Determine the (x, y) coordinate at the center of the cell enclosing the given text.  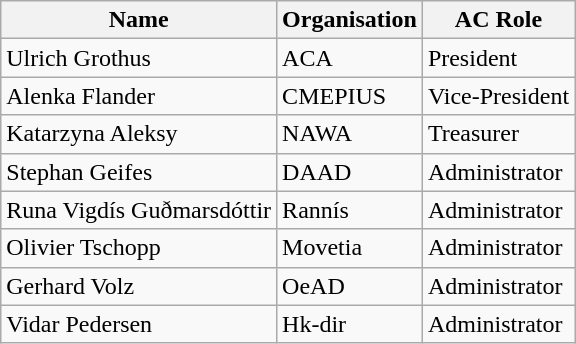
President (498, 58)
Hk-dir (350, 324)
NAWA (350, 134)
Vice-President (498, 96)
Name (139, 20)
Runa Vigdís Guðmarsdóttir (139, 210)
Katarzyna Aleksy (139, 134)
CMEPIUS (350, 96)
Olivier Tschopp (139, 248)
Treasurer (498, 134)
Movetia (350, 248)
Gerhard Volz (139, 286)
Rannís (350, 210)
Stephan Geifes (139, 172)
OeAD (350, 286)
AC Role (498, 20)
Organisation (350, 20)
Ulrich Grothus (139, 58)
Vidar Pedersen (139, 324)
Alenka Flander (139, 96)
ACA (350, 58)
DAAD (350, 172)
